Output the (x, y) coordinate of the center of the cell containing the given text.  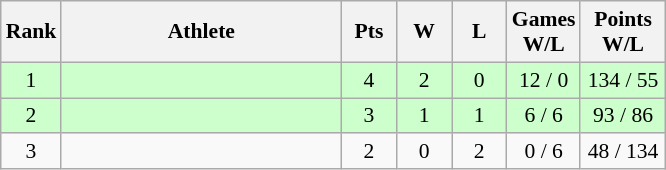
93 / 86 (622, 116)
Pts (368, 32)
0 / 6 (544, 152)
W (424, 32)
Rank (32, 32)
4 (368, 80)
134 / 55 (622, 80)
L (480, 32)
6 / 6 (544, 116)
Athlete (201, 32)
12 / 0 (544, 80)
PointsW/L (622, 32)
GamesW/L (544, 32)
48 / 134 (622, 152)
